Search for the cell housing the specified text and yield its [x, y] center coordinate. 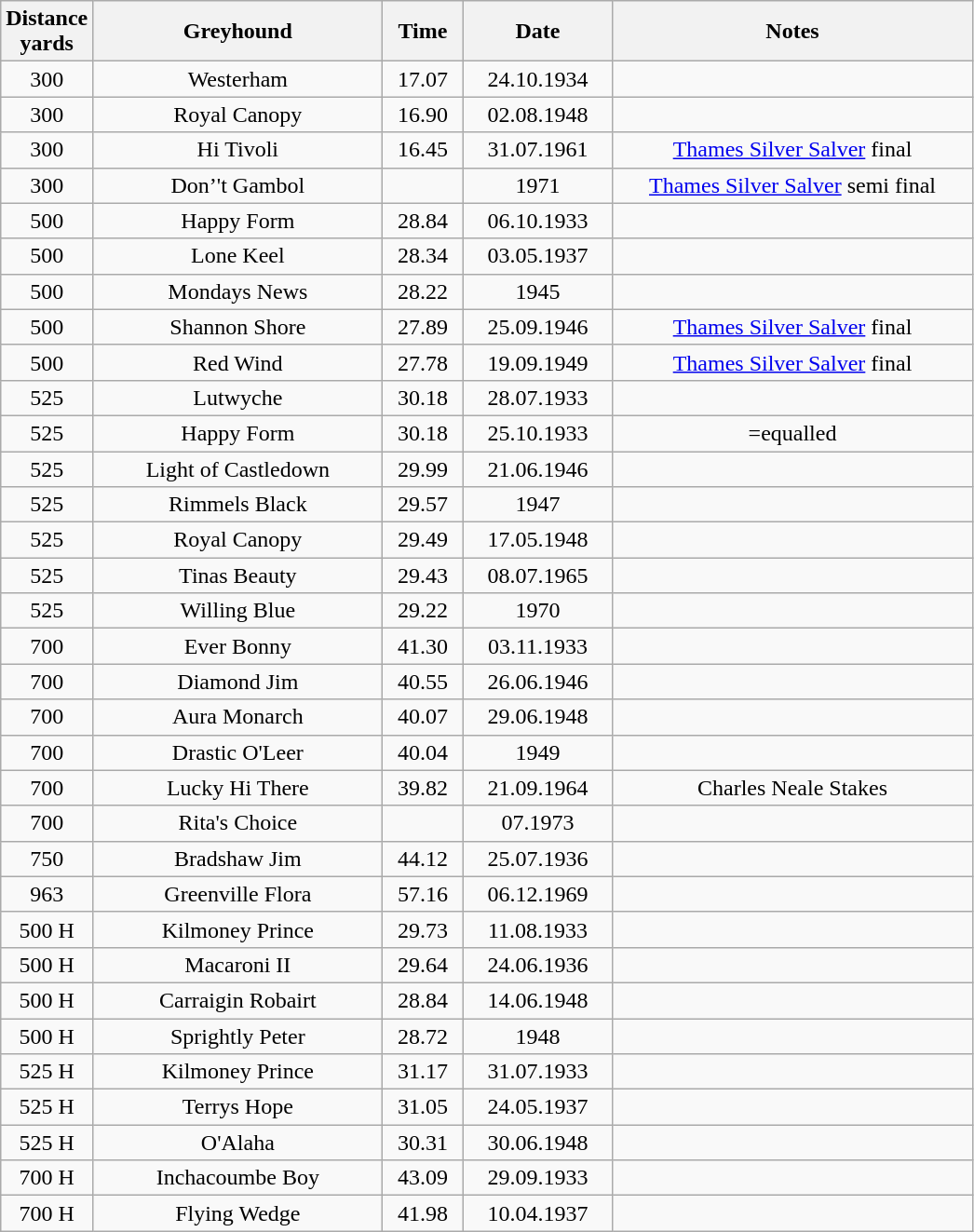
17.05.1948 [538, 540]
Hi Tivoli [238, 150]
25.09.1946 [538, 327]
29.06.1948 [538, 717]
39.82 [423, 788]
19.09.1949 [538, 362]
1945 [538, 291]
24.10.1934 [538, 79]
963 [47, 894]
29.57 [423, 505]
Greyhound [238, 32]
28.07.1933 [538, 398]
25.07.1936 [538, 859]
Drastic O'Leer [238, 752]
41.98 [423, 1213]
03.11.1933 [538, 646]
Bradshaw Jim [238, 859]
02.08.1948 [538, 115]
Macaroni II [238, 965]
Tinas Beauty [238, 575]
31.07.1961 [538, 150]
750 [47, 859]
Charles Neale Stakes [792, 788]
Ever Bonny [238, 646]
31.07.1933 [538, 1072]
O'Alaha [238, 1143]
1948 [538, 1036]
28.72 [423, 1036]
21.09.1964 [538, 788]
Red Wind [238, 362]
06.12.1969 [538, 894]
25.10.1933 [538, 433]
1971 [538, 185]
Date [538, 32]
16.90 [423, 115]
Aura Monarch [238, 717]
26.06.1946 [538, 682]
Don’'t Gambol [238, 185]
Thames Silver Salver semi final [792, 185]
Shannon Shore [238, 327]
Diamond Jim [238, 682]
Westerham [238, 79]
1949 [538, 752]
17.07 [423, 79]
29.49 [423, 540]
Time [423, 32]
03.05.1937 [538, 256]
Carraigin Robairt [238, 1000]
Sprightly Peter [238, 1036]
24.05.1937 [538, 1107]
Light of Castledown [238, 468]
27.78 [423, 362]
Rimmels Black [238, 505]
40.55 [423, 682]
29.73 [423, 929]
40.04 [423, 752]
29.99 [423, 468]
30.06.1948 [538, 1143]
Distance yards [47, 32]
29.22 [423, 611]
=equalled [792, 433]
44.12 [423, 859]
08.07.1965 [538, 575]
24.06.1936 [538, 965]
Notes [792, 32]
43.09 [423, 1178]
07.1973 [538, 823]
Greenville Flora [238, 894]
Lutwyche [238, 398]
28.34 [423, 256]
14.06.1948 [538, 1000]
Flying Wedge [238, 1213]
16.45 [423, 150]
31.17 [423, 1072]
10.04.1937 [538, 1213]
57.16 [423, 894]
Lucky Hi There [238, 788]
Willing Blue [238, 611]
1970 [538, 611]
11.08.1933 [538, 929]
Inchacoumbe Boy [238, 1178]
30.31 [423, 1143]
1947 [538, 505]
29.64 [423, 965]
21.06.1946 [538, 468]
Mondays News [238, 291]
29.43 [423, 575]
40.07 [423, 717]
29.09.1933 [538, 1178]
27.89 [423, 327]
Terrys Hope [238, 1107]
41.30 [423, 646]
Rita's Choice [238, 823]
Lone Keel [238, 256]
06.10.1933 [538, 221]
28.22 [423, 291]
31.05 [423, 1107]
